Output the (x, y) coordinate of the center of the cell containing the given text.  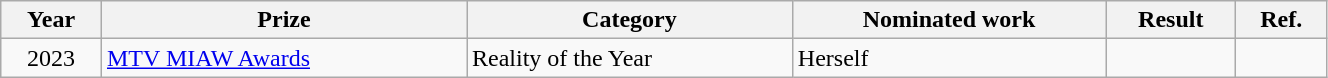
Ref. (1282, 20)
Herself (948, 58)
Result (1171, 20)
Prize (284, 20)
Reality of the Year (629, 58)
2023 (52, 58)
Nominated work (948, 20)
Category (629, 20)
MTV MIAW Awards (284, 58)
Year (52, 20)
